Find where the given text appears and provide that cell's center as [x, y] coordinate. 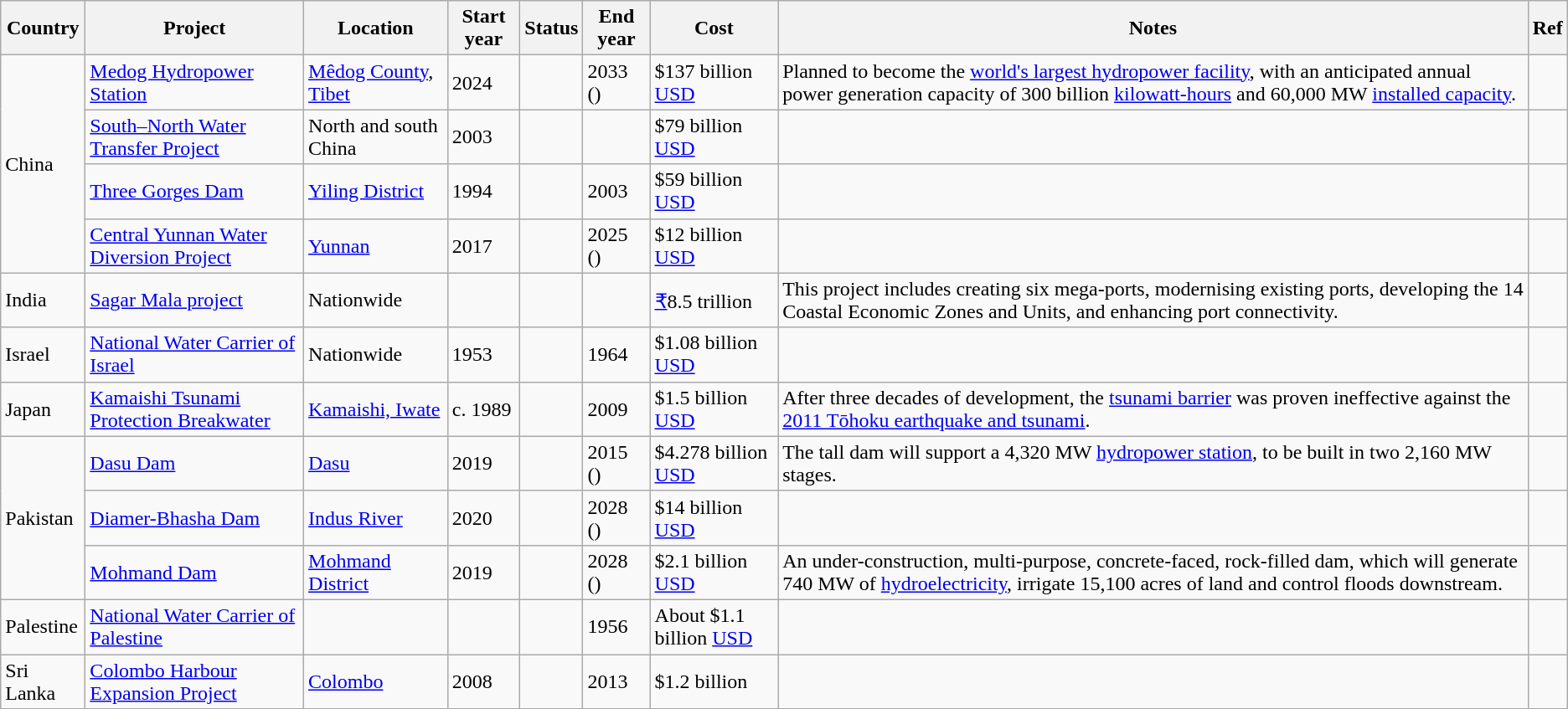
North and south China [376, 137]
Notes [1153, 28]
2009 [616, 408]
Sagar Mala project [194, 300]
$1.2 billion [714, 681]
About $1.1 billion USD [714, 626]
Colombo [376, 681]
Ref [1548, 28]
Mêdog County, Tibet [376, 82]
China [44, 164]
Israel [44, 355]
2008 [484, 681]
Dasu Dam [194, 464]
$12 billion USD [714, 246]
$2.1 billion USD [714, 573]
2013 [616, 681]
The tall dam will support a 4,320 MW hydropower station, to be built in two 2,160 MW stages. [1153, 464]
Yunnan [376, 246]
Location [376, 28]
Sri Lanka [44, 681]
2020 [484, 517]
1956 [616, 626]
Kamaishi, Iwate [376, 408]
Cost [714, 28]
$14 billion USD [714, 517]
$1.08 billion USD [714, 355]
Diamer-Bhasha Dam [194, 517]
$59 billion USD [714, 191]
Central Yunnan Water Diversion Project [194, 246]
1953 [484, 355]
Medog Hydropower Station [194, 82]
$1.5 billion USD [714, 408]
Mohmand District [376, 573]
2025 () [616, 246]
Start year [484, 28]
$79 billion USD [714, 137]
c. 1989 [484, 408]
South–North Water Transfer Project [194, 137]
Japan [44, 408]
India [44, 300]
National Water Carrier of Israel [194, 355]
Indus River [376, 517]
1994 [484, 191]
Palestine [44, 626]
$137 billion USD [714, 82]
Mohmand Dam [194, 573]
Yiling District [376, 191]
2024 [484, 82]
Country [44, 28]
2015 () [616, 464]
Project [194, 28]
$4.278 billion USD [714, 464]
Colombo Harbour Expansion Project [194, 681]
2033 () [616, 82]
2017 [484, 246]
After three decades of development, the tsunami barrier was proven ineffective against the 2011 Tōhoku earthquake and tsunami. [1153, 408]
Dasu [376, 464]
1964 [616, 355]
National Water Carrier of Palestine [194, 626]
₹8.5 trillion [714, 300]
Pakistan [44, 517]
Status [551, 28]
Kamaishi Tsunami Protection Breakwater [194, 408]
Three Gorges Dam [194, 191]
End year [616, 28]
